For the text-containing cell, return its midpoint in (x, y) coordinate format. 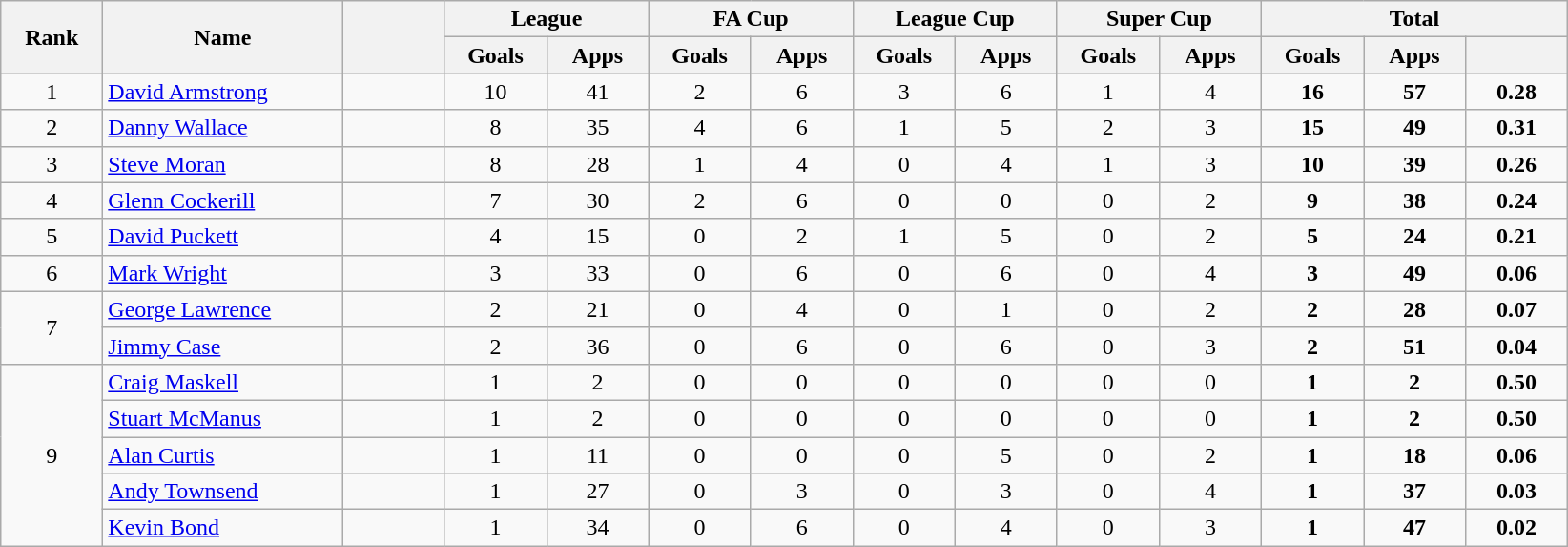
0.24 (1516, 200)
Craig Maskell (223, 382)
11 (597, 455)
0.02 (1516, 528)
Kevin Bond (223, 528)
Stuart McManus (223, 418)
George Lawrence (223, 309)
FA Cup (751, 19)
27 (597, 492)
Mark Wright (223, 273)
Danny Wallace (223, 128)
36 (597, 346)
Steve Moran (223, 164)
24 (1415, 237)
Total (1413, 19)
51 (1415, 346)
47 (1415, 528)
38 (1415, 200)
Glenn Cockerill (223, 200)
21 (597, 309)
League Cup (955, 19)
David Armstrong (223, 92)
35 (597, 128)
18 (1415, 455)
0.04 (1516, 346)
Name (223, 37)
0.26 (1516, 164)
37 (1415, 492)
League (547, 19)
57 (1415, 92)
Super Cup (1159, 19)
Andy Townsend (223, 492)
0.31 (1516, 128)
Jimmy Case (223, 346)
David Puckett (223, 237)
41 (597, 92)
33 (597, 273)
0.07 (1516, 309)
Rank (52, 37)
30 (597, 200)
34 (597, 528)
0.21 (1516, 237)
0.03 (1516, 492)
39 (1415, 164)
0.28 (1516, 92)
16 (1312, 92)
Alan Curtis (223, 455)
